Detect which cell encompasses the target text, then output its (x, y) center coordinate. 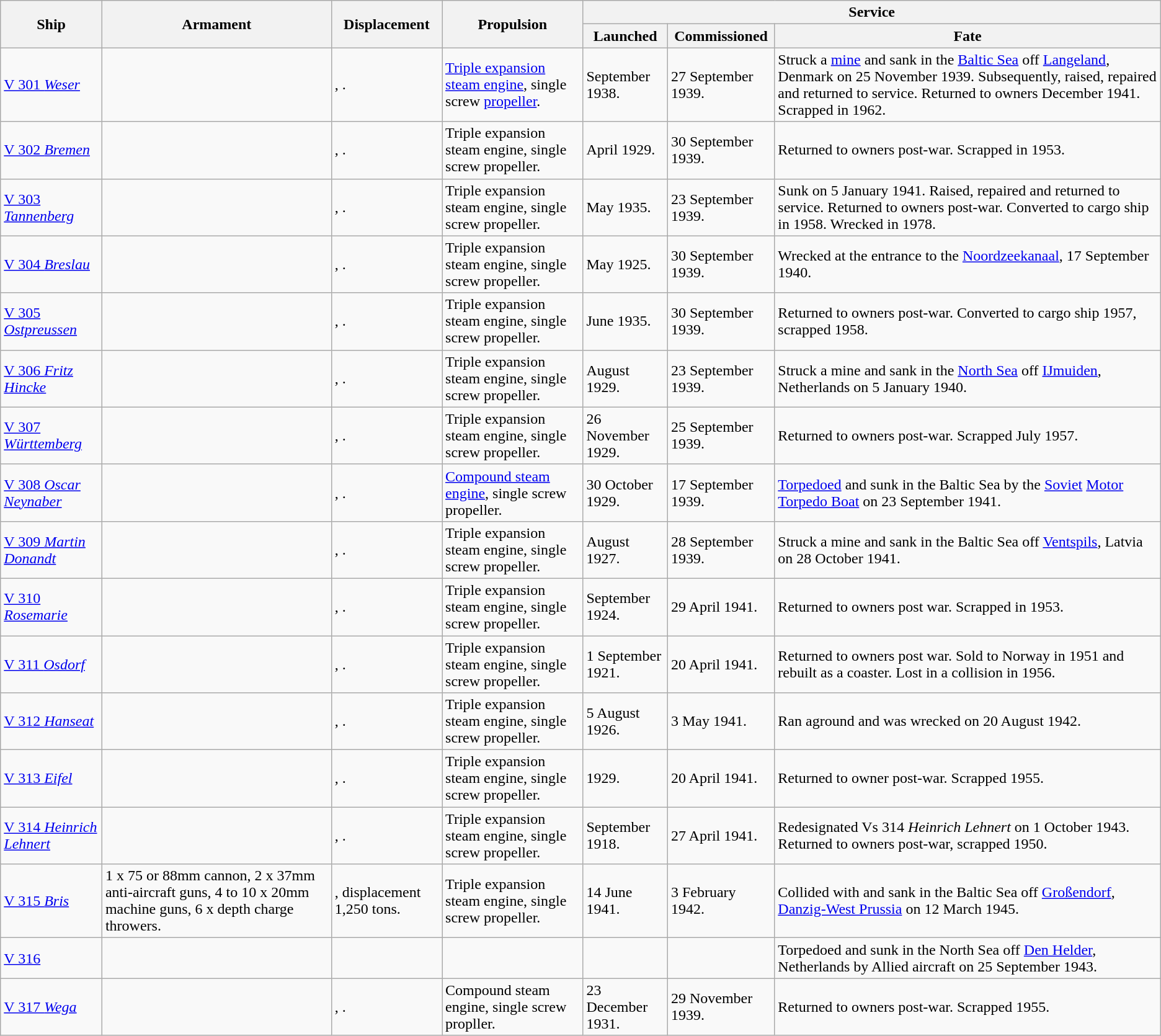
V 303 Tannenberg (51, 207)
V 304 Breslau (51, 264)
1 September 1921. (625, 664)
V 301 Weser (51, 84)
29 April 1941. (721, 607)
30 October 1929. (625, 493)
June 1935. (625, 321)
Armament (216, 24)
V 307 Württemberg (51, 435)
1 x 75 or 88mm cannon, 2 x 37mm anti-aircraft guns, 4 to 10 x 20mm machine guns, 6 x depth charge throwers. (216, 901)
Struck a mine and sank in the North Sea off IJmuiden, Netherlands on 5 January 1940. (967, 378)
Ran aground and was wrecked on 20 August 1942. (967, 721)
29 November 1939. (721, 1007)
25 September 1939. (721, 435)
27 April 1941. (721, 836)
Returned to owner post-war. Scrapped 1955. (967, 779)
V 308 Oscar Neynaber (51, 493)
Returned to owners post-war. Converted to cargo ship 1957, scrapped 1958. (967, 321)
Wrecked at the entrance to the Noordzeekanaal, 17 September 1940. (967, 264)
23 December 1931. (625, 1007)
Commissioned (721, 36)
V 311 Osdorf (51, 664)
26 November 1929. (625, 435)
V 315 Bris (51, 901)
V 305 Ostpreussen (51, 321)
1929. (625, 779)
Launched (625, 36)
28 September 1939. (721, 550)
V 302 Bremen (51, 150)
Returned to owners post war. Scrapped in 1953. (967, 607)
Torpedoed and sunk in the Baltic Sea by the Soviet Motor Torpedo Boat on 23 September 1941. (967, 493)
Compound steam engine, single screw propeller. (512, 493)
3 May 1941. (721, 721)
Displacement (386, 24)
Collided with and sank in the Baltic Sea off Großendorf, Danzig-West Prussia on 12 March 1945. (967, 901)
V 306 Fritz Hincke (51, 378)
Sunk on 5 January 1941. Raised, repaired and returned to service. Returned to owners post-war. Converted to cargo ship in 1958. Wrecked in 1978. (967, 207)
Returned to owners post war. Sold to Norway in 1951 and rebuilt as a coaster. Lost in a collision in 1956. (967, 664)
August 1927. (625, 550)
Returned to owners post-war. Scrapped in 1953. (967, 150)
Returned to owners post-war. Scrapped 1955. (967, 1007)
Ship (51, 24)
Torpedoed and sunk in the North Sea off Den Helder, Netherlands by Allied aircraft on 25 September 1943. (967, 958)
V 312 Hanseat (51, 721)
Fate (967, 36)
V 316 (51, 958)
Propulsion (512, 24)
September 1924. (625, 607)
3 February 1942. (721, 901)
Compound steam engine, single screw propller. (512, 1007)
V 309 Martin Donandt (51, 550)
V 313 Eifel (51, 779)
, displacement 1,250 tons. (386, 901)
27 September 1939. (721, 84)
May 1935. (625, 207)
5 August 1926. (625, 721)
Service (872, 12)
August 1929. (625, 378)
September 1938. (625, 84)
14 June 1941. (625, 901)
V 314 Heinrich Lehnert (51, 836)
Redesignated Vs 314 Heinrich Lehnert on 1 October 1943. Returned to owners post-war, scrapped 1950. (967, 836)
April 1929. (625, 150)
September 1918. (625, 836)
17 September 1939. (721, 493)
V 310 Rosemarie (51, 607)
Returned to owners post-war. Scrapped July 1957. (967, 435)
Struck a mine and sank in the Baltic Sea off Ventspils, Latvia on 28 October 1941. (967, 550)
May 1925. (625, 264)
V 317 Wega (51, 1007)
